Find where the given text appears and provide that cell's center as [x, y] coordinate. 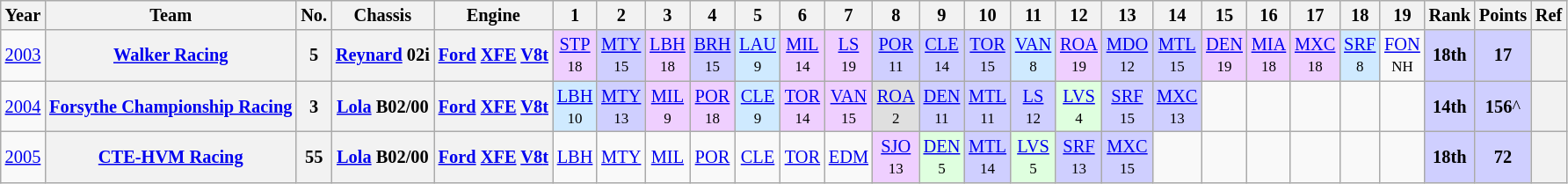
CLE9 [758, 107]
ROA19 [1079, 55]
11 [1034, 15]
Ref [1549, 15]
MTY13 [621, 107]
8 [897, 15]
MTY15 [621, 55]
MTL11 [988, 107]
SJO13 [897, 157]
19 [1402, 15]
2003 [23, 55]
FONNH [1402, 55]
Rank [1450, 15]
CLE [758, 157]
18 [1360, 15]
CTE-HVM Racing [171, 157]
LS19 [849, 55]
EDM [849, 157]
2 [621, 15]
LS12 [1034, 107]
Year [23, 15]
Reynard 02i [383, 55]
LBH [575, 157]
LVS5 [1034, 157]
DEN5 [942, 157]
LBH18 [667, 55]
MIL14 [802, 55]
MXC18 [1315, 55]
Chassis [383, 15]
1 [575, 15]
ROA2 [897, 107]
SRF8 [1360, 55]
Points [1503, 15]
2004 [23, 107]
4 [713, 15]
TOR14 [802, 107]
SRF13 [1079, 157]
Walker Racing [171, 55]
MDO12 [1127, 55]
STP18 [575, 55]
MIA18 [1269, 55]
POR [713, 157]
15 [1224, 15]
7 [849, 15]
TOR15 [988, 55]
156^ [1503, 107]
LBH10 [575, 107]
72 [1503, 157]
Engine [494, 15]
55 [314, 157]
POR11 [897, 55]
TOR [802, 157]
DEN19 [1224, 55]
LVS4 [1079, 107]
MTY [621, 157]
14 [1177, 15]
MIL9 [667, 107]
Forsythe Championship Racing [171, 107]
VAN8 [1034, 55]
16 [1269, 15]
VAN15 [849, 107]
MXC13 [1177, 107]
Team [171, 15]
CLE14 [942, 55]
9 [942, 15]
MTL15 [1177, 55]
DEN11 [942, 107]
12 [1079, 15]
13 [1127, 15]
BRH15 [713, 55]
SRF15 [1127, 107]
6 [802, 15]
No. [314, 15]
LAU9 [758, 55]
MTL14 [988, 157]
MIL [667, 157]
2005 [23, 157]
MXC15 [1127, 157]
10 [988, 15]
14th [1450, 107]
POR18 [713, 107]
